From the cell containing the given text, extract its center point as (X, Y) coordinate. 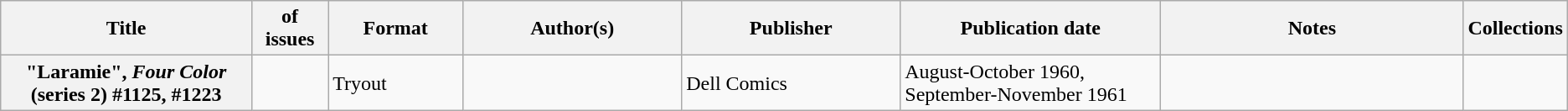
Dell Comics (791, 82)
Collections (1515, 29)
Title (126, 29)
Publisher (791, 29)
August-October 1960, September-November 1961 (1030, 82)
Publication date (1030, 29)
Author(s) (573, 29)
Format (395, 29)
of issues (290, 29)
Tryout (395, 82)
Notes (1312, 29)
"Laramie", Four Color (series 2) #1125, #1223 (126, 82)
